Find where the given text appears and provide that cell's center as (X, Y) coordinate. 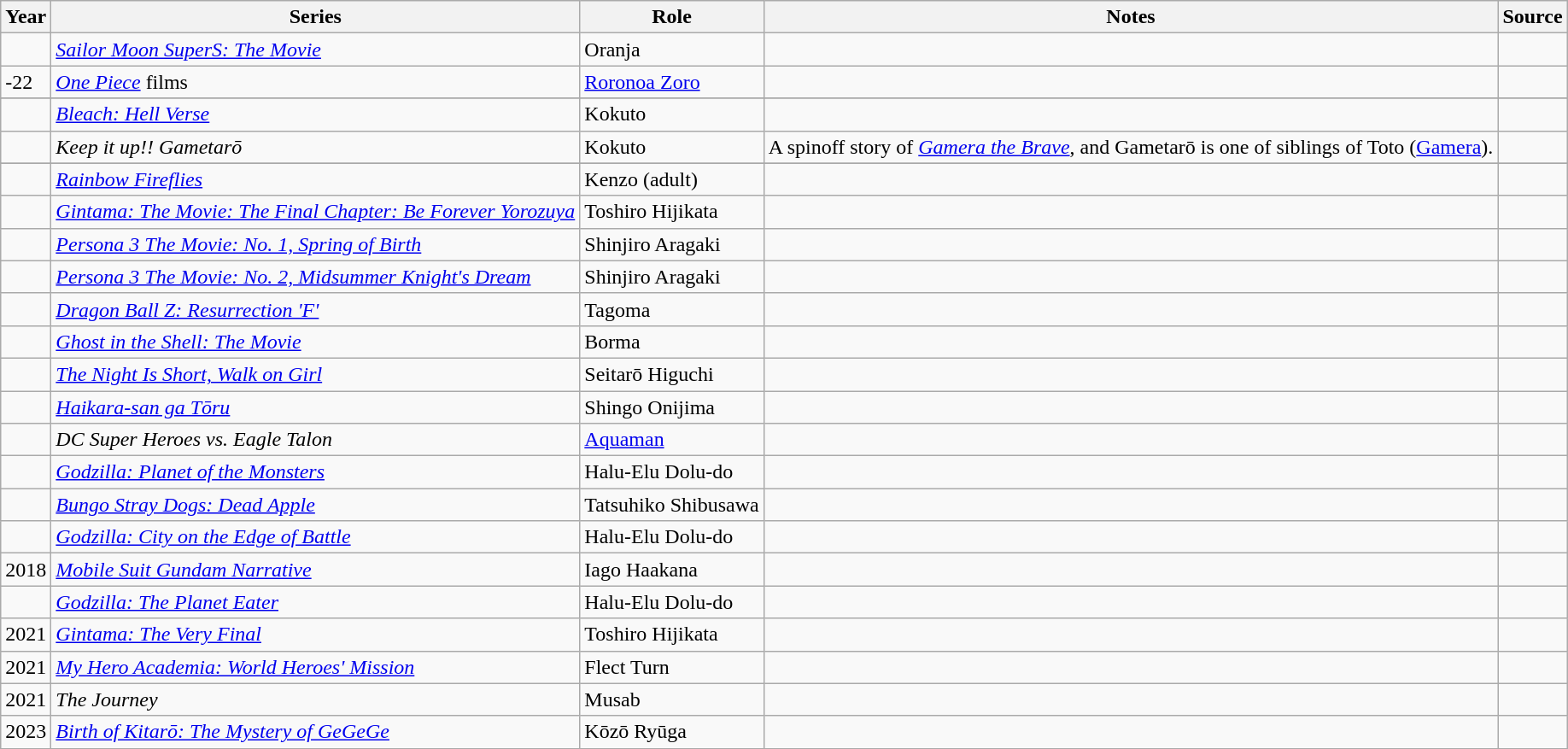
Musab (671, 699)
Gintama: The Movie: The Final Chapter: Be Forever Yorozuya (316, 212)
Notes (1131, 17)
Aquaman (671, 440)
DC Super Heroes vs. Eagle Talon (316, 440)
The Journey (316, 699)
Birth of Kitarō: The Mystery of GeGeGe (316, 732)
Mobile Suit Gundam Narrative (316, 570)
Kōzō Ryūga (671, 732)
Source (1532, 17)
Tagoma (671, 309)
Godzilla: The Planet Eater (316, 602)
A spinoff story of Gamera the Brave, and Gametarō is one of siblings of Toto (Gamera). (1131, 147)
Haikara-san ga Tōru (316, 407)
Gintama: The Very Final (316, 635)
Ghost in the Shell: The Movie (316, 342)
Flect Turn (671, 667)
Godzilla: Planet of the Monsters (316, 472)
Sailor Moon SuperS: The Movie (316, 50)
Series (316, 17)
Bungo Stray Dogs: Dead Apple (316, 505)
Keep it up!! Gametarō (316, 147)
2018 (26, 570)
One Piece films (316, 82)
Borma (671, 342)
Kenzo (adult) (671, 179)
Persona 3 The Movie: No. 1, Spring of Birth (316, 244)
Godzilla: City on the Edge of Battle (316, 537)
Persona 3 The Movie: No. 2, Midsummer Knight's Dream (316, 277)
Rainbow Fireflies (316, 179)
Iago Haakana (671, 570)
Role (671, 17)
Tatsuhiko Shibusawa (671, 505)
-22 (26, 82)
Bleach: Hell Verse (316, 114)
My Hero Academia: World Heroes' Mission (316, 667)
Oranja (671, 50)
Year (26, 17)
The Night Is Short, Walk on Girl (316, 374)
Dragon Ball Z: Resurrection 'F' (316, 309)
Roronoa Zoro (671, 82)
Seitarō Higuchi (671, 374)
2023 (26, 732)
Shingo Onijima (671, 407)
